Identify which cell holds the provided text, then report its [X, Y] central coordinate. 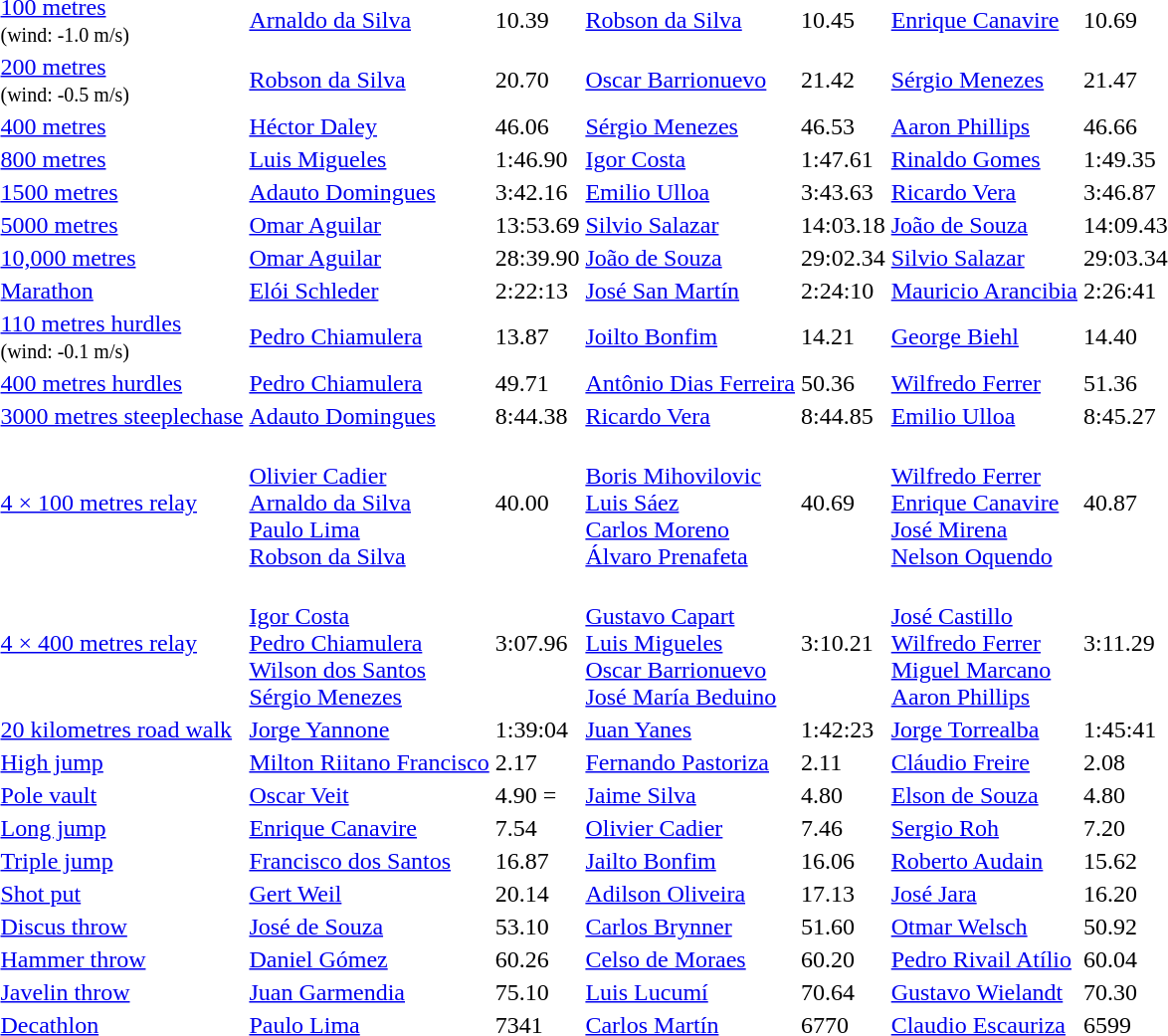
Carlos Brynner [690, 927]
8:44.85 [844, 416]
3:10.21 [844, 643]
Oscar Barrionuevo [690, 80]
Joilto Bonfim [690, 336]
Luis Migueles [369, 159]
21.42 [844, 80]
3:43.63 [844, 192]
46.06 [537, 126]
Fernando Pastoriza [690, 762]
46.53 [844, 126]
Oscar Veit [369, 795]
20.14 [537, 894]
1:46.90 [537, 159]
Elson de Souza [984, 795]
Jorge Torrealba [984, 729]
3:07.96 [537, 643]
Adilson Oliveira [690, 894]
2.17 [537, 762]
3:42.16 [537, 192]
49.71 [537, 383]
Mauricio Arancibia [984, 291]
Otmar Welsch [984, 927]
4.80 [844, 795]
Boris MihovilovicLuis SáezCarlos MorenoÁlvaro Prenafeta [690, 503]
28:39.90 [537, 258]
14.21 [844, 336]
75.10 [537, 992]
Jaime Silva [690, 795]
2.11 [844, 762]
José Jara [984, 894]
13:53.69 [537, 225]
Gert Weil [369, 894]
Igor Costa [690, 159]
Jailto Bonfim [690, 861]
Héctor Daley [369, 126]
Luis Lucumí [690, 992]
1:39:04 [537, 729]
51.60 [844, 927]
40.00 [537, 503]
George Biehl [984, 336]
53.10 [537, 927]
7.54 [537, 828]
José San Martín [690, 291]
Elói Schleder [369, 291]
Igor CostaPedro ChiamuleraWilson dos SantosSérgio Menezes [369, 643]
Daniel Gómez [369, 959]
Enrique Canavire [369, 828]
70.64 [844, 992]
Antônio Dias Ferreira [690, 383]
7.46 [844, 828]
Gustavo CapartLuis MiguelesOscar BarrionuevoJosé María Beduino [690, 643]
Juan Yanes [690, 729]
Robson da Silva [369, 80]
1:42:23 [844, 729]
16.06 [844, 861]
8:44.38 [537, 416]
Pedro Rivail Atílio [984, 959]
17.13 [844, 894]
Wilfredo FerrerEnrique CanavireJosé MirenaNelson Oquendo [984, 503]
Francisco dos Santos [369, 861]
50.36 [844, 383]
Aaron Phillips [984, 126]
60.20 [844, 959]
Juan Garmendia [369, 992]
16.87 [537, 861]
José de Souza [369, 927]
Roberto Audain [984, 861]
13.87 [537, 336]
Wilfredo Ferrer [984, 383]
Celso de Moraes [690, 959]
2:24:10 [844, 291]
20.70 [537, 80]
1:47.61 [844, 159]
José CastilloWilfredo FerrerMiguel MarcanoAaron Phillips [984, 643]
Milton Riitano Francisco [369, 762]
Rinaldo Gomes [984, 159]
Gustavo Wielandt [984, 992]
Olivier CadierArnaldo da SilvaPaulo LimaRobson da Silva [369, 503]
60.26 [537, 959]
14:03.18 [844, 225]
Cláudio Freire [984, 762]
2:22:13 [537, 291]
4.90 = [537, 795]
29:02.34 [844, 258]
Sergio Roh [984, 828]
40.69 [844, 503]
Olivier Cadier [690, 828]
Jorge Yannone [369, 729]
